Output the [x, y] coordinate of the center of the cell containing the given text.  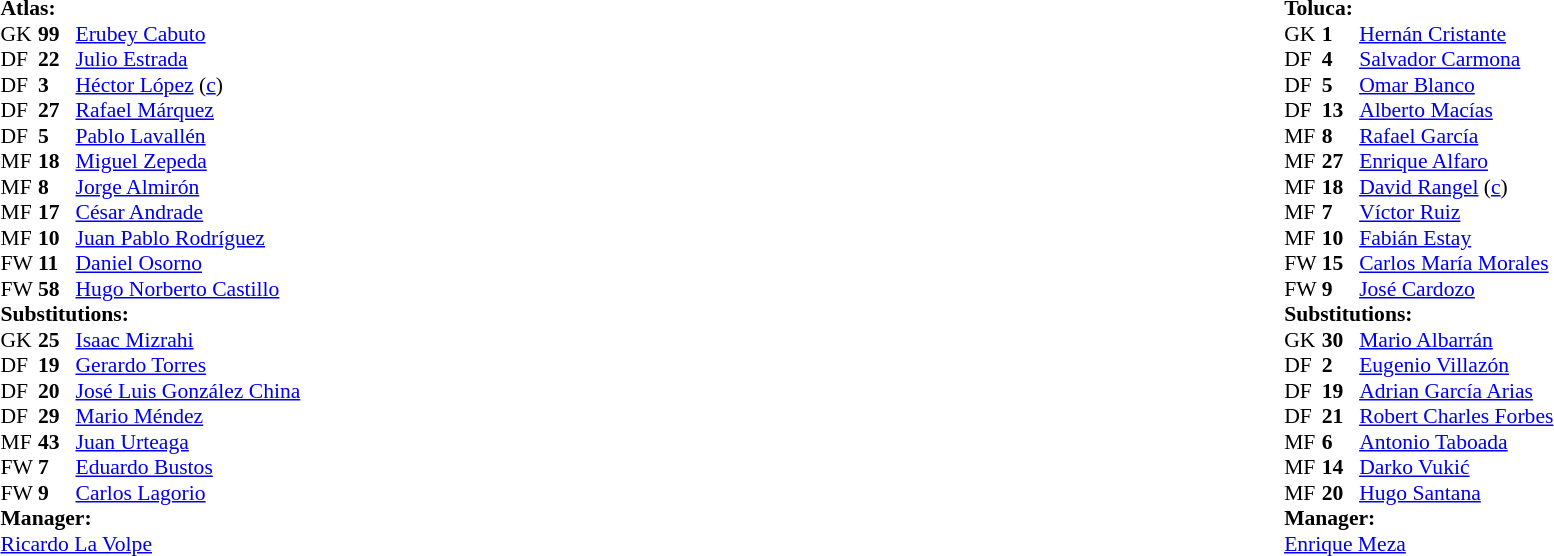
Isaac Mizrahi [188, 340]
4 [1341, 59]
Darko Vukić [1456, 467]
Alberto Macías [1456, 111]
Antonio Taboada [1456, 442]
César Andrade [188, 213]
17 [57, 213]
3 [57, 85]
29 [57, 417]
43 [57, 442]
Erubey Cabuto [188, 34]
David Rangel (c) [1456, 187]
José Luis González China [188, 391]
11 [57, 263]
Víctor Ruiz [1456, 213]
Robert Charles Forbes [1456, 417]
Omar Blanco [1456, 85]
25 [57, 340]
Enrique Alfaro [1456, 161]
13 [1341, 111]
Hernán Cristante [1456, 34]
Eduardo Bustos [188, 467]
Héctor López (c) [188, 85]
Hugo Santana [1456, 493]
Julio Estrada [188, 59]
Juan Urteaga [188, 442]
Daniel Osorno [188, 263]
Juan Pablo Rodríguez [188, 238]
Carlos Lagorio [188, 493]
Adrian García Arias [1456, 391]
6 [1341, 442]
99 [57, 34]
30 [1341, 340]
Salvador Carmona [1456, 59]
Pablo Lavallén [188, 136]
Mario Albarrán [1456, 340]
Jorge Almirón [188, 187]
Fabián Estay [1456, 238]
21 [1341, 417]
2 [1341, 365]
Carlos María Morales [1456, 263]
Hugo Norberto Castillo [188, 289]
Gerardo Torres [188, 365]
14 [1341, 467]
15 [1341, 263]
Rafael Márquez [188, 111]
Rafael García [1456, 136]
22 [57, 59]
58 [57, 289]
Miguel Zepeda [188, 161]
Eugenio Villazón [1456, 365]
José Cardozo [1456, 289]
Mario Méndez [188, 417]
1 [1341, 34]
